Detect which cell encompasses the target text, then output its [x, y] center coordinate. 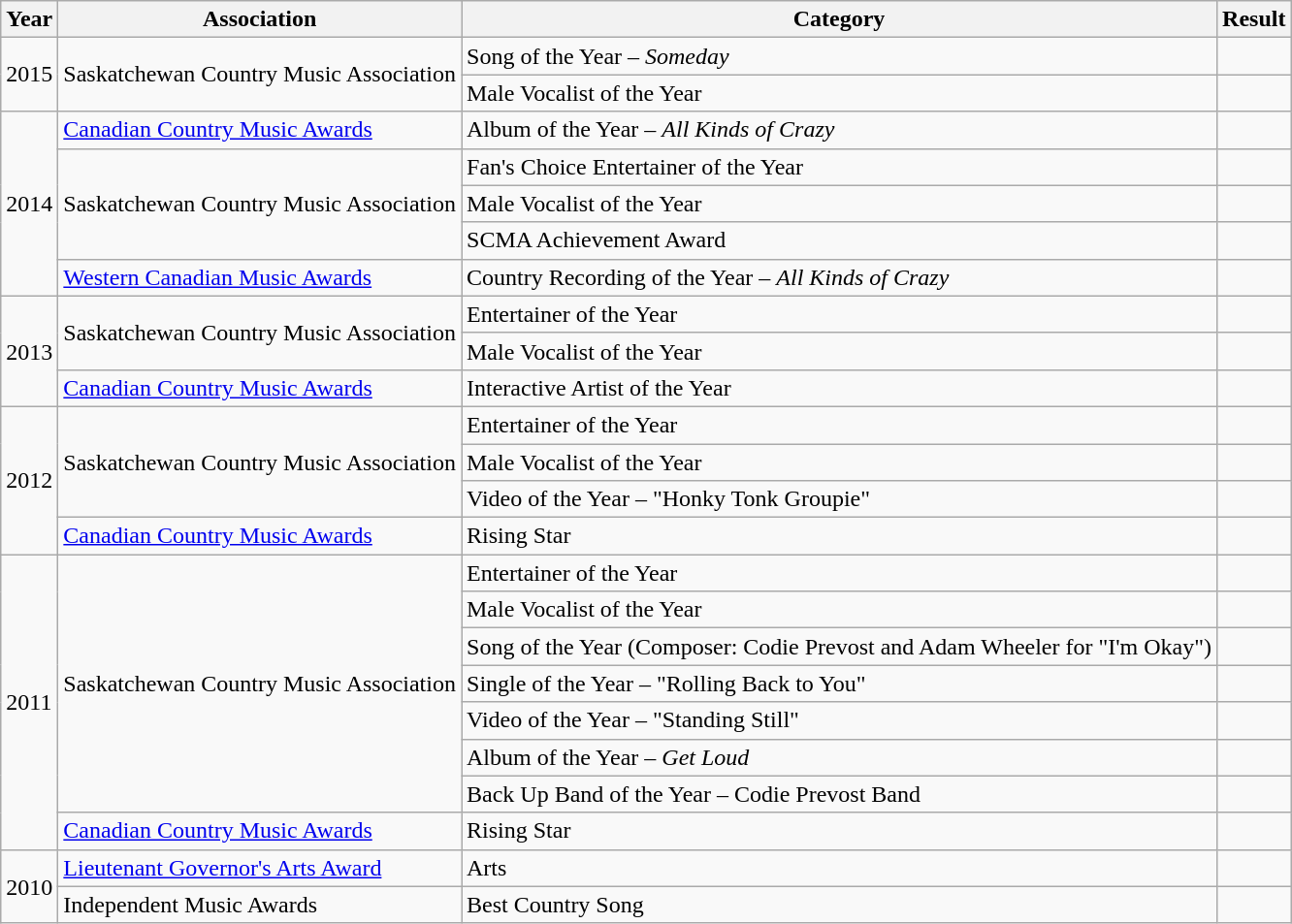
Song of the Year – Someday [840, 56]
Country Recording of the Year – All Kinds of Crazy [840, 277]
Single of the Year – "Rolling Back to You" [840, 684]
2011 [29, 702]
Song of the Year (Composer: Codie Prevost and Adam Wheeler for "I'm Okay") [840, 647]
Fan's Choice Entertainer of the Year [840, 167]
Result [1254, 19]
Association [260, 19]
2014 [29, 204]
Best Country Song [840, 905]
Category [840, 19]
Album of the Year – Get Loud [840, 757]
Lieutenant Governor's Arts Award [260, 868]
2012 [29, 480]
Album of the Year – All Kinds of Crazy [840, 130]
2010 [29, 886]
Year [29, 19]
Video of the Year – "Honky Tonk Groupie" [840, 499]
Video of the Year – "Standing Still" [840, 720]
2015 [29, 75]
Back Up Band of the Year – Codie Prevost Band [840, 794]
Arts [840, 868]
Western Canadian Music Awards [260, 277]
Independent Music Awards [260, 905]
2013 [29, 351]
Interactive Artist of the Year [840, 388]
SCMA Achievement Award [840, 240]
